From the cell containing the given text, extract its center point as [x, y] coordinate. 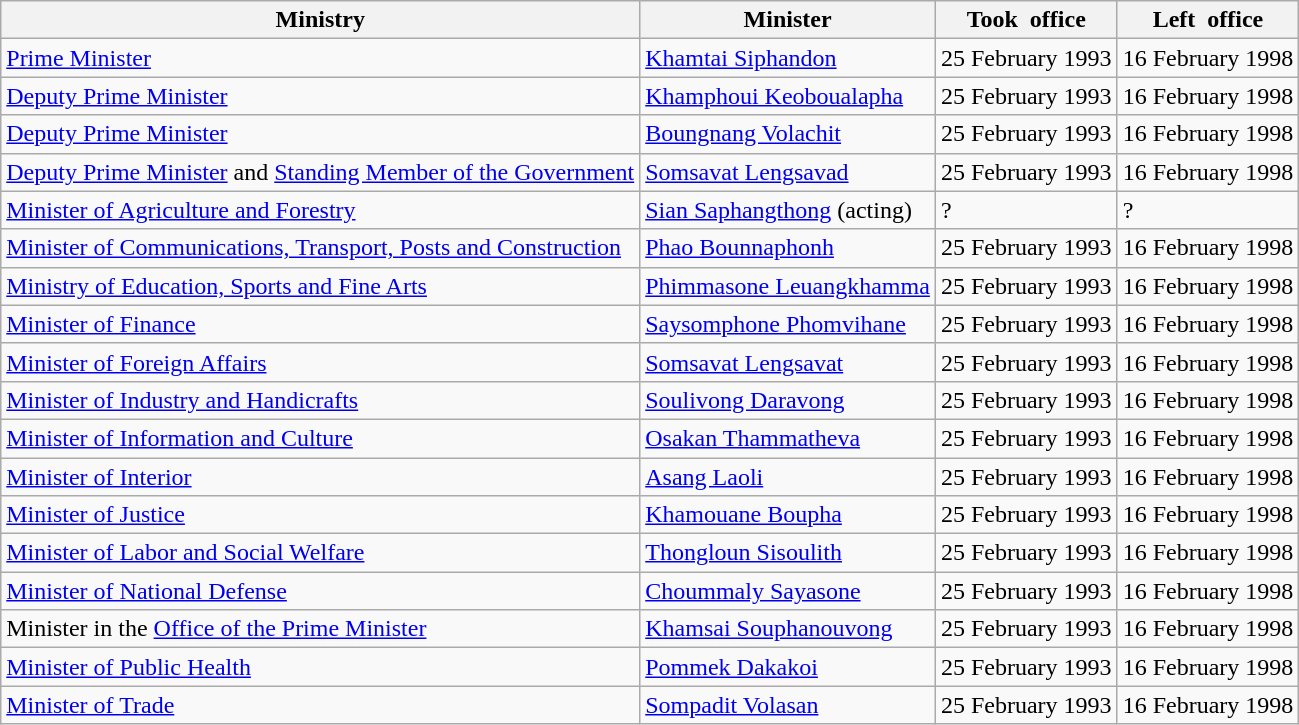
Khamphoui Keoboualapha [788, 96]
Minister of Interior [320, 477]
Took office [1026, 20]
Khamsai Souphanouvong [788, 629]
Soulivong Daravong [788, 400]
Somsavat Lengsavad [788, 172]
Ministry of Education, Sports and Fine Arts [320, 286]
Minister of Foreign Affairs [320, 362]
Ministry [320, 20]
Phimmasone Leuangkhamma [788, 286]
Thongloun Sisoulith [788, 553]
Minister of National Defense [320, 591]
Minister of Agriculture and Forestry [320, 210]
Deputy Prime Minister and Standing Member of the Government [320, 172]
Sian Saphangthong (acting) [788, 210]
Minister of Information and Culture [320, 438]
Saysomphone Phomvihane [788, 324]
Minister of Public Health [320, 667]
Khamtai Siphandon [788, 58]
Left office [1208, 20]
Osakan Thammatheva [788, 438]
Minister of Communications, Transport, Posts and Construction [320, 248]
Minister of Labor and Social Welfare [320, 553]
Minister of Finance [320, 324]
Minister [788, 20]
Minister of Industry and Handicrafts [320, 400]
Sompadit Volasan [788, 705]
Minister in the Office of the Prime Minister [320, 629]
Boungnang Volachit [788, 134]
Phao Bounnaphonh [788, 248]
Pommek Dakakoi [788, 667]
Khamouane Boupha [788, 515]
Minister of Justice [320, 515]
Prime Minister [320, 58]
Asang Laoli [788, 477]
Somsavat Lengsavat [788, 362]
Choummaly Sayasone [788, 591]
Minister of Trade [320, 705]
